Pinpoint the cell where the given text exists, returning its [X, Y] midpoint coordinate. 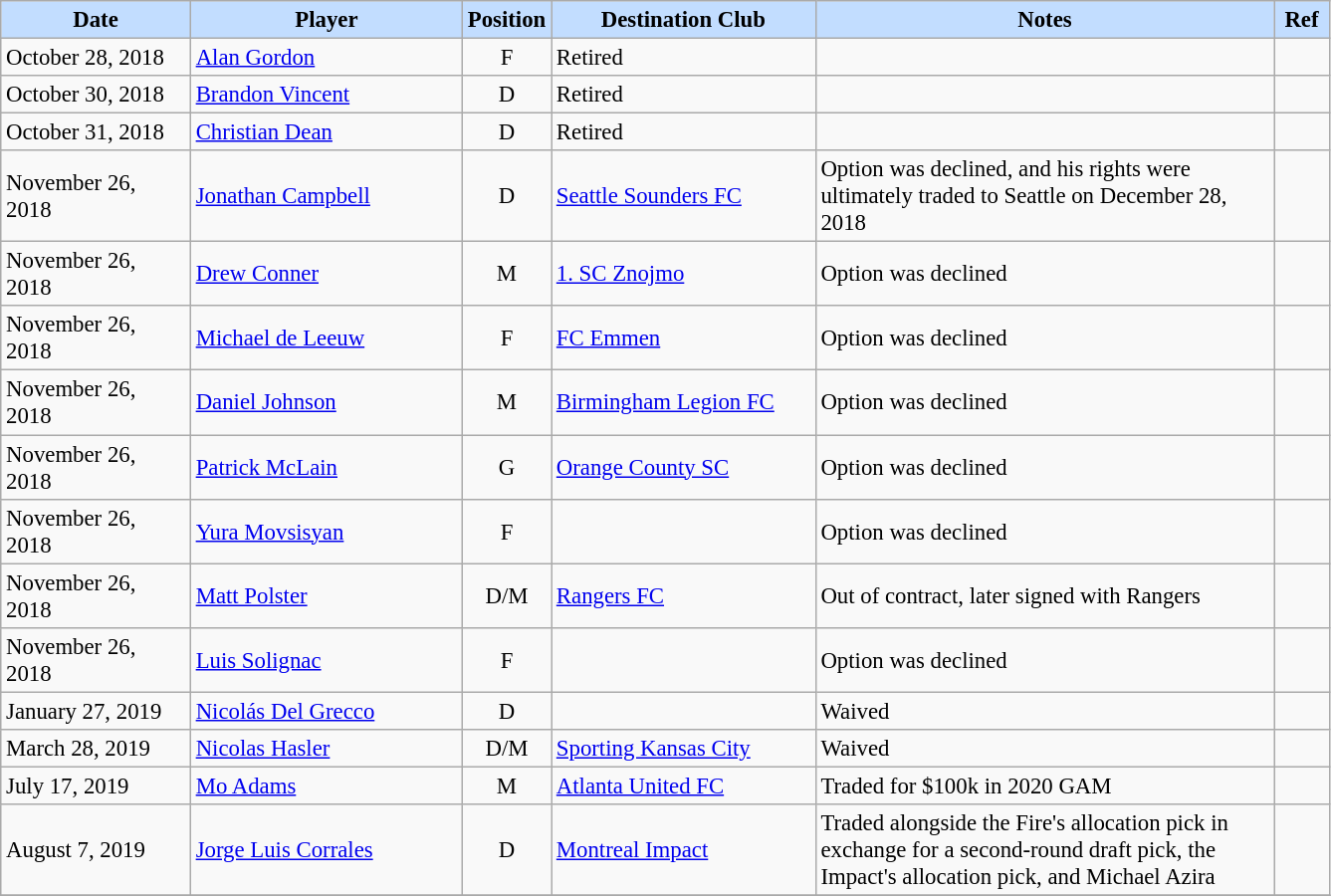
G [506, 468]
Patrick McLain [327, 468]
Destination Club [684, 20]
January 27, 2019 [96, 711]
Position [506, 20]
Matt Polster [327, 595]
Date [96, 20]
Traded for $100k in 2020 GAM [1045, 785]
Seattle Sounders FC [684, 196]
July 17, 2019 [96, 785]
March 28, 2019 [96, 749]
Option was declined, and his rights were ultimately traded to Seattle on December 28, 2018 [1045, 196]
Sporting Kansas City [684, 749]
Orange County SC [684, 468]
Nicolás Del Grecco [327, 711]
Traded alongside the Fire's allocation pick in exchange for a second-round draft pick, the Impact's allocation pick, and Michael Azira [1045, 850]
Jonathan Campbell [327, 196]
Player [327, 20]
Luis Solignac [327, 659]
Notes [1045, 20]
Michael de Leeuw [327, 338]
1. SC Znojmo [684, 275]
Out of contract, later signed with Rangers [1045, 595]
Christian Dean [327, 132]
Ref [1302, 20]
Atlanta United FC [684, 785]
Rangers FC [684, 595]
Mo Adams [327, 785]
FC Emmen [684, 338]
October 30, 2018 [96, 95]
Yura Movsisyan [327, 532]
October 28, 2018 [96, 58]
October 31, 2018 [96, 132]
Drew Conner [327, 275]
Birmingham Legion FC [684, 402]
Daniel Johnson [327, 402]
Montreal Impact [684, 850]
Jorge Luis Corrales [327, 850]
Nicolas Hasler [327, 749]
Brandon Vincent [327, 95]
August 7, 2019 [96, 850]
Alan Gordon [327, 58]
